Find where the given text appears and provide that cell's center as [X, Y] coordinate. 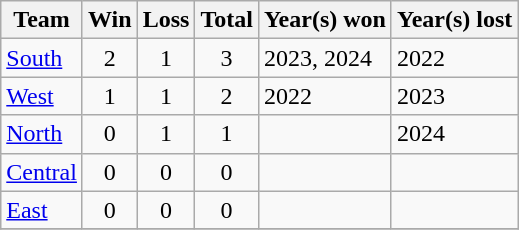
North [42, 134]
Total [227, 20]
Team [42, 20]
Year(s) won [324, 20]
2023 [454, 96]
East [42, 210]
2024 [454, 134]
3 [227, 58]
2023, 2024 [324, 58]
West [42, 96]
Central [42, 172]
South [42, 58]
Year(s) lost [454, 20]
Loss [166, 20]
Win [110, 20]
